Find where the given text appears and provide that cell's center as [x, y] coordinate. 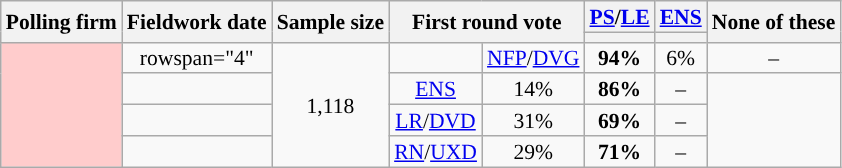
PS/LE [620, 16]
Sample size [330, 22]
31% [534, 120]
6% [681, 58]
86% [620, 90]
29% [534, 152]
Polling firm [62, 22]
rowspan="4" [197, 58]
RN/UXD [436, 152]
None of these [774, 22]
71% [620, 152]
69% [620, 120]
Fieldwork date [197, 22]
14% [534, 90]
First round vote [486, 22]
94% [620, 58]
NFP/DVG [534, 58]
1,118 [330, 104]
LR/DVD [436, 120]
